Determine the [X, Y] coordinate at the center of the cell enclosing the given text.  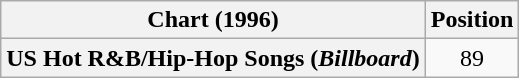
89 [472, 58]
Chart (1996) [213, 20]
US Hot R&B/Hip-Hop Songs (Billboard) [213, 58]
Position [472, 20]
